Locate the cell with the specified text and output its [x, y] center coordinate. 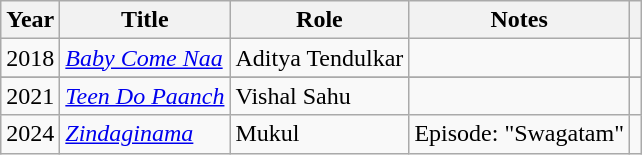
Notes [520, 20]
Aditya Tendulkar [320, 58]
Vishal Sahu [320, 96]
Role [320, 20]
Teen Do Paanch [145, 96]
Baby Come Naa [145, 58]
2024 [30, 134]
Episode: "Swagatam" [520, 134]
Mukul [320, 134]
2021 [30, 96]
2018 [30, 58]
Year [30, 20]
Title [145, 20]
Zindaginama [145, 134]
